For the text-containing cell, return its midpoint in (X, Y) coordinate format. 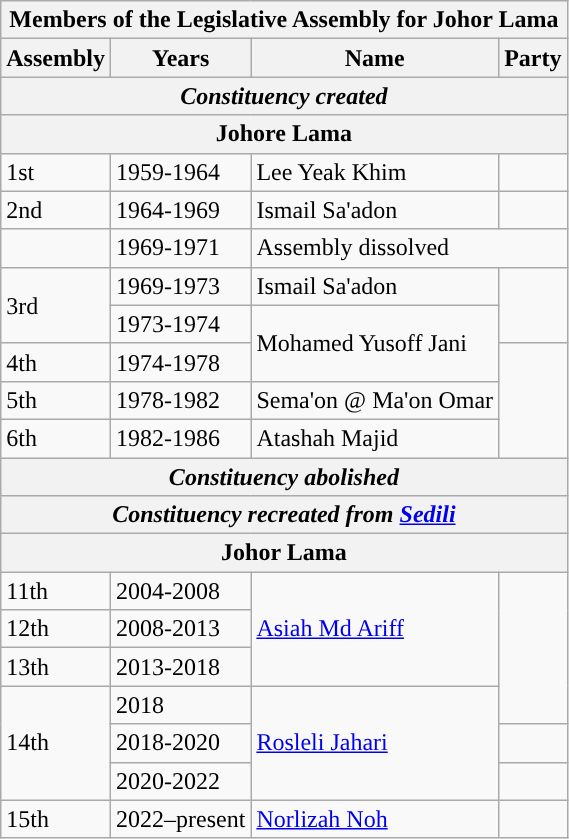
1978-1982 (180, 400)
Rosleli Jahari (375, 743)
2nd (56, 210)
Johore Lama (284, 134)
Mohamed Yusoff Jani (375, 343)
Asiah Md Ariff (375, 629)
2013-2018 (180, 667)
Norlizah Noh (375, 819)
Constituency abolished (284, 477)
1964-1969 (180, 210)
1974-1978 (180, 362)
15th (56, 819)
1973-1974 (180, 324)
12th (56, 629)
Assembly dissolved (409, 248)
2022–present (180, 819)
Sema'on @ Ma'on Omar (375, 400)
2008-2013 (180, 629)
Assembly (56, 58)
2018-2020 (180, 743)
3rd (56, 305)
6th (56, 438)
Years (180, 58)
Members of the Legislative Assembly for Johor Lama (284, 20)
Party (533, 58)
11th (56, 591)
2018 (180, 705)
1969-1973 (180, 286)
2020-2022 (180, 781)
4th (56, 362)
Johor Lama (284, 553)
14th (56, 743)
Constituency recreated from Sedili (284, 515)
Lee Yeak Khim (375, 172)
5th (56, 400)
Atashah Majid (375, 438)
1982-1986 (180, 438)
1959-1964 (180, 172)
1st (56, 172)
2004-2008 (180, 591)
Constituency created (284, 96)
13th (56, 667)
Name (375, 58)
1969-1971 (180, 248)
